Provide the [x, y] coordinate of the cell's center where the given text is located.  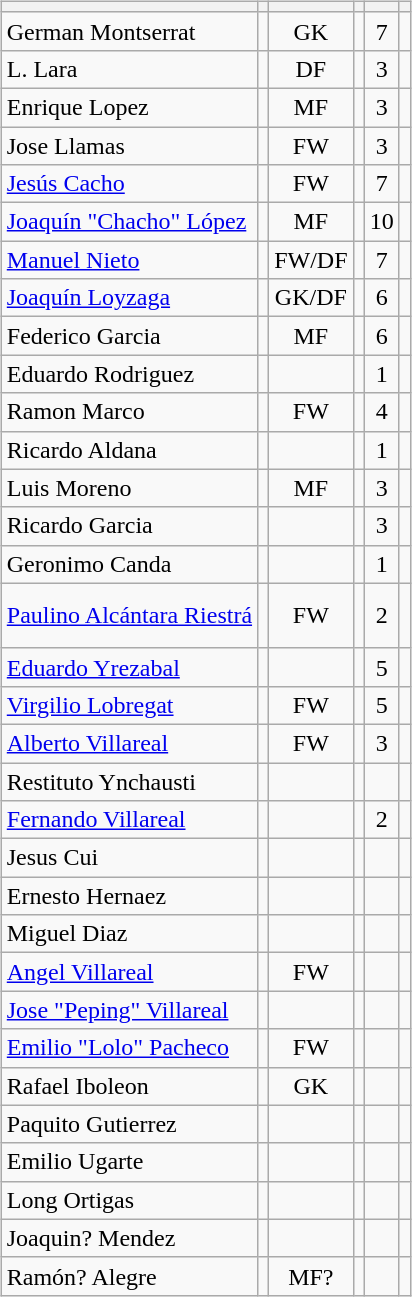
FW/DF [311, 260]
Jesús Cacho [129, 184]
Paulino Alcántara Riestrá [129, 616]
Miguel Diaz [129, 934]
GK/DF [311, 298]
Joaquin? Mendez [129, 1238]
Virgilio Lobregat [129, 705]
Long Ortigas [129, 1200]
L. Lara [129, 69]
Ramón? Alegre [129, 1276]
Geronimo Canda [129, 564]
Ernesto Hernaez [129, 896]
Alberto Villareal [129, 743]
Jesus Cui [129, 858]
Angel Villareal [129, 972]
DF [311, 69]
Restituto Ynchausti [129, 781]
Emilio "Lolo" Pacheco [129, 1048]
Jose Llamas [129, 145]
MF? [311, 1276]
Joaquín "Chacho" López [129, 222]
Jose "Peping" Villareal [129, 1010]
10 [382, 222]
Manuel Nieto [129, 260]
4 [382, 412]
Ramon Marco [129, 412]
Rafael Iboleon [129, 1086]
German Montserrat [129, 31]
Luis Moreno [129, 488]
Paquito Gutierrez [129, 1124]
Ricardo Garcia [129, 526]
Fernando Villareal [129, 820]
Ricardo Aldana [129, 450]
Joaquín Loyzaga [129, 298]
Federico Garcia [129, 336]
Eduardo Yrezabal [129, 667]
Eduardo Rodriguez [129, 374]
Emilio Ugarte [129, 1162]
Enrique Lopez [129, 107]
